Output the (X, Y) coordinate of the center of the cell containing the given text.  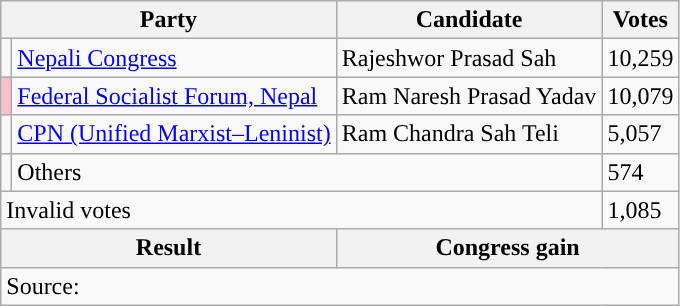
Rajeshwor Prasad Sah (469, 58)
1,085 (640, 210)
Votes (640, 20)
Invalid votes (302, 210)
10,259 (640, 58)
574 (640, 172)
Others (307, 172)
Federal Socialist Forum, Nepal (174, 96)
Party (168, 20)
Result (168, 248)
10,079 (640, 96)
Ram Chandra Sah Teli (469, 134)
Candidate (469, 20)
Congress gain (508, 248)
CPN (Unified Marxist–Leninist) (174, 134)
5,057 (640, 134)
Ram Naresh Prasad Yadav (469, 96)
Source: (340, 286)
Nepali Congress (174, 58)
